Identify which cell holds the provided text, then report its [X, Y] central coordinate. 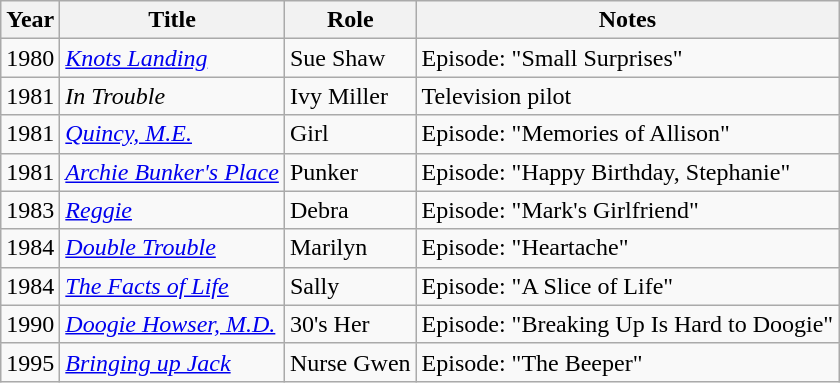
Episode: "A Slice of Life" [628, 286]
Debra [350, 210]
The Facts of Life [172, 286]
Episode: "Memories of Allison" [628, 134]
1983 [30, 210]
Year [30, 20]
Role [350, 20]
Doogie Howser, M.D. [172, 324]
Episode: "Mark's Girlfriend" [628, 210]
Girl [350, 134]
Title [172, 20]
Episode: "Happy Birthday, Stephanie" [628, 172]
Nurse Gwen [350, 362]
1990 [30, 324]
Double Trouble [172, 248]
Notes [628, 20]
Television pilot [628, 96]
Marilyn [350, 248]
1980 [30, 58]
Reggie [172, 210]
Episode: "Breaking Up Is Hard to Doogie" [628, 324]
1995 [30, 362]
Episode: "Heartache" [628, 248]
Quincy, M.E. [172, 134]
Episode: "Small Surprises" [628, 58]
Sally [350, 286]
In Trouble [172, 96]
Punker [350, 172]
Episode: "The Beeper" [628, 362]
Archie Bunker's Place [172, 172]
Sue Shaw [350, 58]
Bringing up Jack [172, 362]
Knots Landing [172, 58]
30's Her [350, 324]
Ivy Miller [350, 96]
